Capture the cell that displays the provided text and extract its (X, Y) central coordinate. 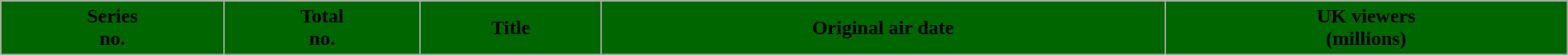
Title (511, 28)
Seriesno. (112, 28)
Original air date (883, 28)
Totalno. (323, 28)
UK viewers(millions) (1366, 28)
